Output the (X, Y) coordinate of the center of the cell containing the given text.  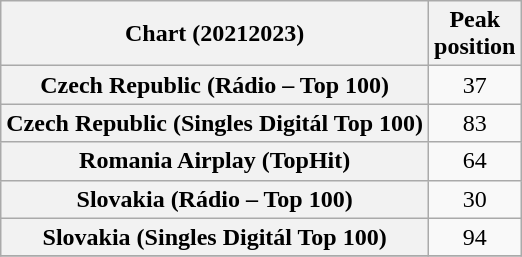
37 (475, 85)
Chart (20212023) (215, 34)
Czech Republic (Rádio – Top 100) (215, 85)
Slovakia (Singles Digitál Top 100) (215, 237)
83 (475, 123)
64 (475, 161)
30 (475, 199)
94 (475, 237)
Czech Republic (Singles Digitál Top 100) (215, 123)
Slovakia (Rádio – Top 100) (215, 199)
Peakposition (475, 34)
Romania Airplay (TopHit) (215, 161)
